Detect which cell encompasses the target text, then output its (X, Y) center coordinate. 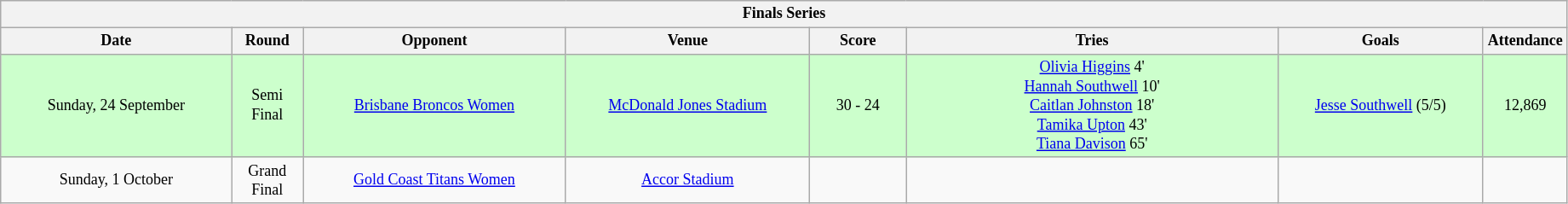
Opponent (434, 41)
Score (858, 41)
Round (267, 41)
12,869 (1525, 106)
Jesse Southwell (5/5) (1380, 106)
Date (116, 41)
Semi Final (267, 106)
Sunday, 24 September (116, 106)
Grand Final (267, 180)
Gold Coast Titans Women (434, 180)
Tries (1092, 41)
Olivia Higgins 4' Hannah Southwell 10' Caitlan Johnston 18' Tamika Upton 43' Tiana Davison 65' (1092, 106)
McDonald Jones Stadium (687, 106)
Finals Series (784, 14)
Venue (687, 41)
Brisbane Broncos Women (434, 106)
Accor Stadium (687, 180)
30 - 24 (858, 106)
Sunday, 1 October (116, 180)
Attendance (1525, 41)
Goals (1380, 41)
